Detect which cell encompasses the target text, then output its (x, y) center coordinate. 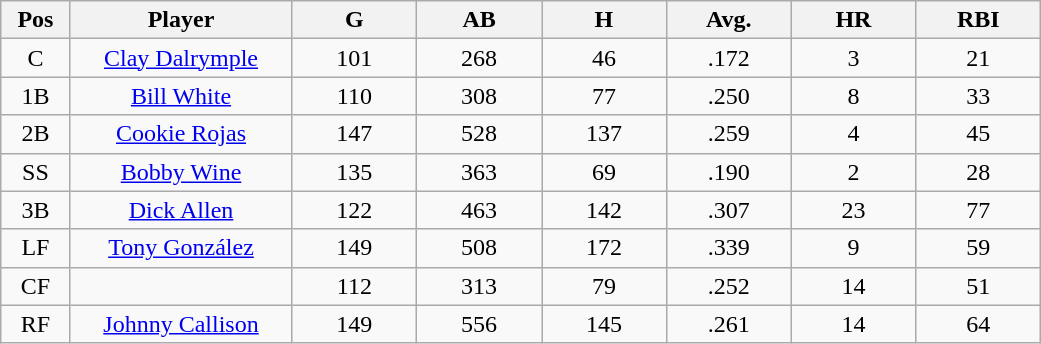
C (36, 58)
51 (978, 286)
.259 (728, 134)
28 (978, 172)
59 (978, 248)
79 (604, 286)
45 (978, 134)
110 (354, 96)
Clay Dalrymple (181, 58)
556 (480, 324)
AB (480, 20)
268 (480, 58)
Dick Allen (181, 210)
.172 (728, 58)
142 (604, 210)
3B (36, 210)
463 (480, 210)
137 (604, 134)
Bobby Wine (181, 172)
Pos (36, 20)
.339 (728, 248)
4 (854, 134)
HR (854, 20)
Avg. (728, 20)
.261 (728, 324)
2B (36, 134)
101 (354, 58)
CF (36, 286)
Cookie Rojas (181, 134)
SS (36, 172)
Bill White (181, 96)
21 (978, 58)
508 (480, 248)
172 (604, 248)
Player (181, 20)
G (354, 20)
2 (854, 172)
112 (354, 286)
H (604, 20)
308 (480, 96)
9 (854, 248)
528 (480, 134)
3 (854, 58)
23 (854, 210)
.307 (728, 210)
33 (978, 96)
.250 (728, 96)
145 (604, 324)
122 (354, 210)
RBI (978, 20)
147 (354, 134)
8 (854, 96)
313 (480, 286)
LF (36, 248)
69 (604, 172)
1B (36, 96)
Johnny Callison (181, 324)
RF (36, 324)
64 (978, 324)
Tony González (181, 248)
46 (604, 58)
135 (354, 172)
.190 (728, 172)
.252 (728, 286)
363 (480, 172)
